Return (x, y) of the center of cell containing provided text 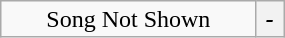
Song Not Shown (128, 20)
- (270, 20)
